Provide the [x, y] coordinate of the cell's center where the given text is located.  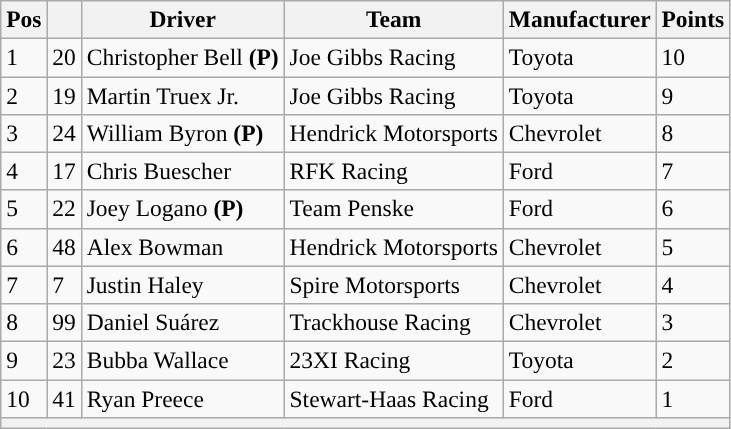
William Byron (P) [182, 133]
Driver [182, 19]
99 [64, 322]
Trackhouse Racing [394, 322]
23XI Racing [394, 360]
Alex Bowman [182, 247]
Team Penske [394, 209]
Joey Logano (P) [182, 209]
22 [64, 209]
Team [394, 19]
Spire Motorsports [394, 285]
41 [64, 398]
Martin Truex Jr. [182, 95]
20 [64, 57]
Christopher Bell (P) [182, 57]
Ryan Preece [182, 398]
Points [693, 19]
Daniel Suárez [182, 322]
Bubba Wallace [182, 360]
23 [64, 360]
RFK Racing [394, 171]
Justin Haley [182, 285]
19 [64, 95]
Manufacturer [580, 19]
24 [64, 133]
Stewart-Haas Racing [394, 398]
48 [64, 247]
Chris Buescher [182, 171]
17 [64, 171]
Pos [24, 19]
